Output the (X, Y) coordinate of the center of the cell containing the given text.  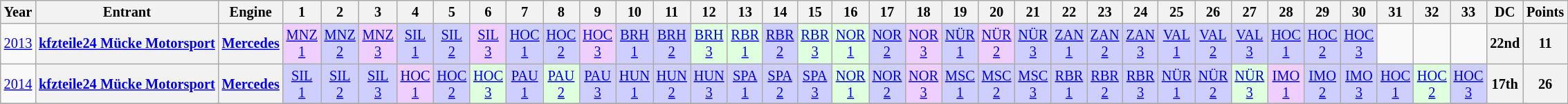
22 (1069, 12)
20 (996, 12)
IMO3 (1359, 84)
DC (1504, 12)
12 (709, 12)
MNZ3 (378, 44)
VAL3 (1250, 44)
28 (1286, 12)
VAL1 (1176, 44)
MSC2 (996, 84)
24 (1140, 12)
MNZ2 (340, 44)
17 (887, 12)
16 (851, 12)
SPA1 (745, 84)
BRH1 (635, 44)
1 (302, 12)
IMO2 (1323, 84)
9 (598, 12)
2 (340, 12)
29 (1323, 12)
HUN1 (635, 84)
Engine (250, 12)
Entrant (127, 12)
Points (1545, 12)
2014 (18, 84)
22nd (1504, 44)
2013 (18, 44)
PAU3 (598, 84)
25 (1176, 12)
15 (814, 12)
27 (1250, 12)
SPA3 (814, 84)
HUN3 (709, 84)
Year (18, 12)
MSC3 (1032, 84)
18 (923, 12)
23 (1105, 12)
IMO1 (1286, 84)
PAU2 (562, 84)
10 (635, 12)
ZAN1 (1069, 44)
30 (1359, 12)
5 (451, 12)
32 (1432, 12)
3 (378, 12)
ZAN3 (1140, 44)
14 (780, 12)
31 (1395, 12)
VAL2 (1214, 44)
13 (745, 12)
BRH2 (672, 44)
19 (960, 12)
33 (1468, 12)
PAU1 (525, 84)
SPA2 (780, 84)
4 (415, 12)
MNZ1 (302, 44)
17th (1504, 84)
21 (1032, 12)
7 (525, 12)
ZAN2 (1105, 44)
BRH3 (709, 44)
6 (489, 12)
MSC1 (960, 84)
8 (562, 12)
HUN2 (672, 84)
